Pinpoint the cell where the given text exists, returning its (X, Y) midpoint coordinate. 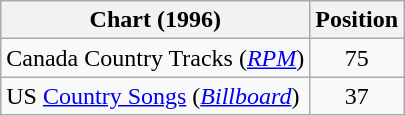
Canada Country Tracks (RPM) (156, 58)
Chart (1996) (156, 20)
37 (357, 96)
75 (357, 58)
US Country Songs (Billboard) (156, 96)
Position (357, 20)
